Detect which cell encompasses the target text, then output its [X, Y] center coordinate. 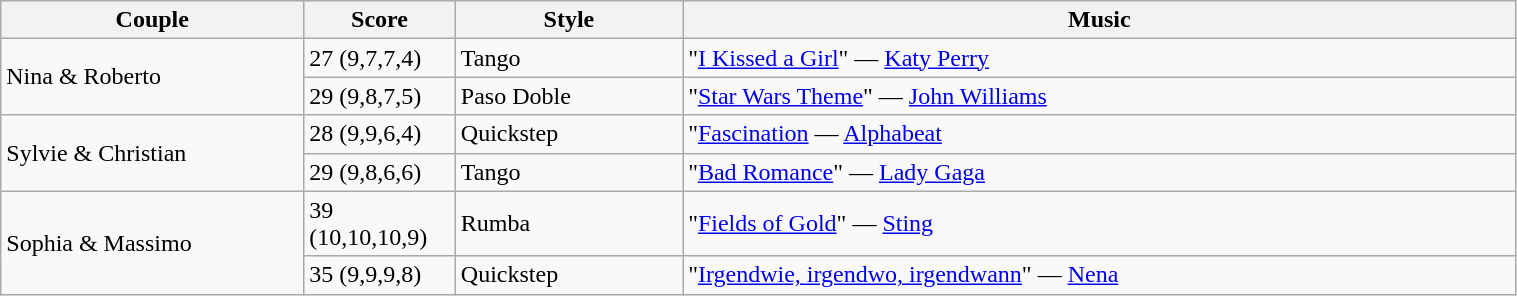
29 (9,8,7,5) [380, 96]
Rumba [568, 224]
Paso Doble [568, 96]
"Fields of Gold" — Sting [1100, 224]
Sophia & Massimo [152, 242]
"Irgendwie, irgendwo, irgendwann" — Nena [1100, 275]
"Bad Romance" — Lady Gaga [1100, 172]
Style [568, 20]
"I Kissed a Girl" — Katy Perry [1100, 58]
Sylvie & Christian [152, 153]
28 (9,9,6,4) [380, 134]
27 (9,7,7,4) [380, 58]
Score [380, 20]
35 (9,9,9,8) [380, 275]
Couple [152, 20]
Nina & Roberto [152, 77]
39 (10,10,10,9) [380, 224]
Music [1100, 20]
"Star Wars Theme" — John Williams [1100, 96]
"Fascination — Alphabeat [1100, 134]
29 (9,8,6,6) [380, 172]
